Pinpoint the cell where the given text exists, returning its (x, y) midpoint coordinate. 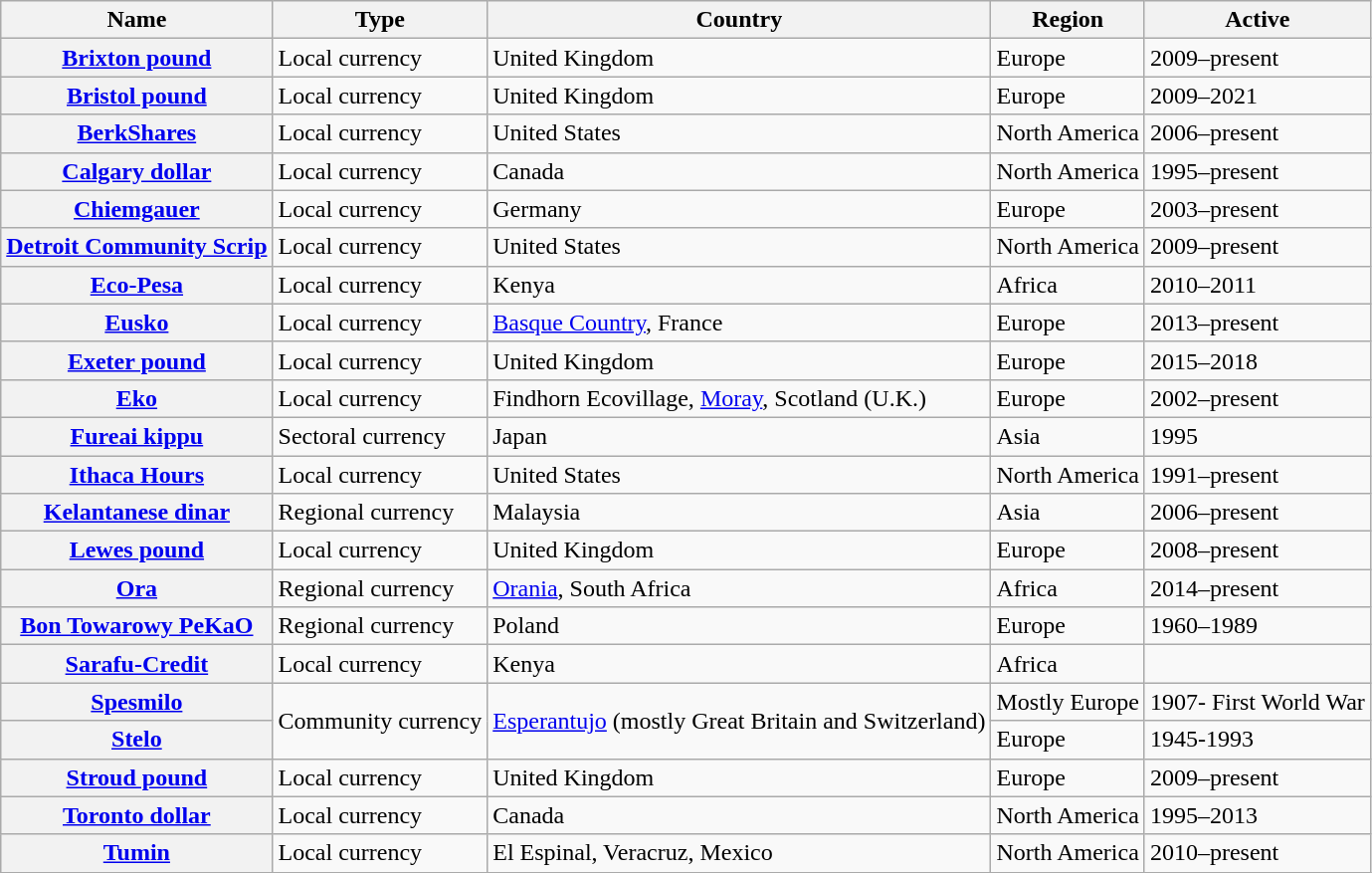
El Espinal, Veracruz, Mexico (739, 853)
2003–present (1258, 209)
Stelo (137, 740)
2010–2011 (1258, 285)
Calgary dollar (137, 171)
2009–2021 (1258, 96)
Sarafu-Credit (137, 664)
1995–2013 (1258, 815)
BerkShares (137, 133)
1907- First World War (1258, 702)
2014–present (1258, 588)
Kelantanese dinar (137, 513)
Detroit Community Scrip (137, 247)
Brixton pound (137, 58)
1995–present (1258, 171)
2015–2018 (1258, 360)
1945-1993 (1258, 740)
Name (137, 20)
Exeter pound (137, 360)
Japan (739, 436)
Findhorn Ecovillage, Moray, Scotland (U.K.) (739, 398)
Lewes pound (137, 550)
Bristol pound (137, 96)
Sectoral currency (380, 436)
1960–1989 (1258, 626)
Region (1068, 20)
2008–present (1258, 550)
Active (1258, 20)
Tumin (137, 853)
Ora (137, 588)
2002–present (1258, 398)
Eco-Pesa (137, 285)
Eko (137, 398)
Esperantujo (mostly Great Britain and Switzerland) (739, 721)
1995 (1258, 436)
Ithaca Hours (137, 475)
Chiemgauer (137, 209)
Eusko (137, 323)
Country (739, 20)
Mostly Europe (1068, 702)
1991–present (1258, 475)
2010–present (1258, 853)
Type (380, 20)
Orania, South Africa (739, 588)
Stroud pound (137, 777)
Poland (739, 626)
Spesmilo (137, 702)
2013–present (1258, 323)
Germany (739, 209)
Toronto dollar (137, 815)
Basque Country, France (739, 323)
Malaysia (739, 513)
Fureai kippu (137, 436)
Community currency (380, 721)
Bon Towarowy PeKaO (137, 626)
